Locate the cell with the specified text and output its [x, y] center coordinate. 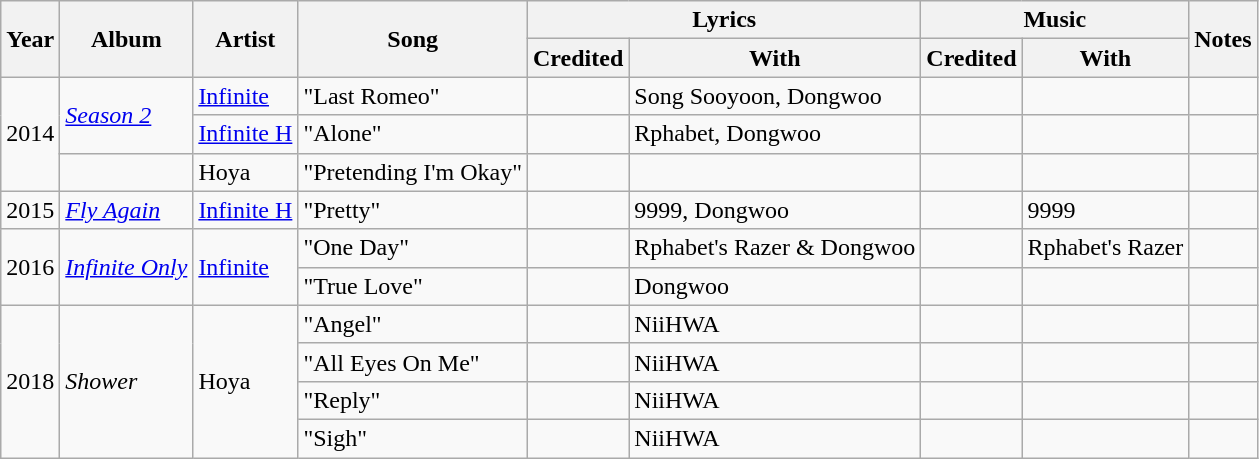
Dongwoo [775, 286]
Rphabet, Dongwoo [775, 134]
9999 [1106, 210]
Year [30, 39]
"Angel" [413, 324]
"One Day" [413, 248]
Music [1055, 20]
Album [126, 39]
9999, Dongwoo [775, 210]
Lyrics [724, 20]
"Pretty" [413, 210]
"True Love" [413, 286]
"All Eyes On Me" [413, 362]
Artist [246, 39]
Infinite Only [126, 267]
Song [413, 39]
"Pretending I'm Okay" [413, 172]
Fly Again [126, 210]
Shower [126, 381]
"Last Romeo" [413, 96]
2018 [30, 381]
Season 2 [126, 115]
"Alone" [413, 134]
Rphabet's Razer [1106, 248]
Song Sooyoon, Dongwoo [775, 96]
Notes [1223, 39]
"Sigh" [413, 438]
2015 [30, 210]
Rphabet's Razer & Dongwoo [775, 248]
2016 [30, 267]
2014 [30, 134]
"Reply" [413, 400]
